Pinpoint the cell where the given text exists, returning its (x, y) midpoint coordinate. 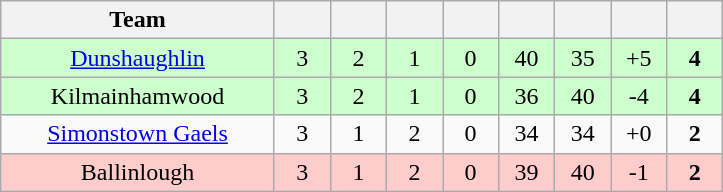
-4 (639, 96)
-1 (639, 172)
Ballinlough (138, 172)
Dunshaughlin (138, 58)
36 (527, 96)
35 (583, 58)
Team (138, 20)
+5 (639, 58)
Kilmainhamwood (138, 96)
+0 (639, 134)
39 (527, 172)
Simonstown Gaels (138, 134)
